Locate the cell with the specified text and output its [x, y] center coordinate. 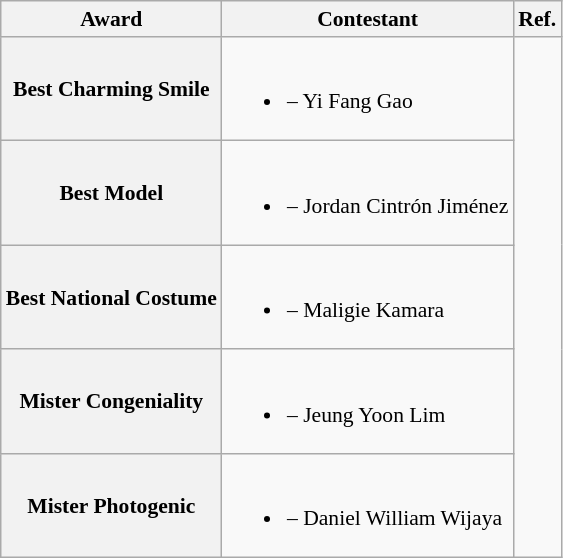
Mister Congeniality [112, 402]
– Jeung Yoon Lim [368, 402]
– Jordan Cintrón Jiménez [368, 193]
Ref. [537, 19]
Award [112, 19]
Best National Costume [112, 297]
– Daniel William Wijaya [368, 506]
– Yi Fang Gao [368, 89]
– Maligie Kamara [368, 297]
Best Charming Smile [112, 89]
Mister Photogenic [112, 506]
Contestant [368, 19]
Best Model [112, 193]
